Determine the [x, y] coordinate at the center of the cell enclosing the given text.  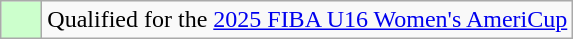
Qualified for the 2025 FIBA U16 Women's AmeriCup [308, 20]
